For the text-containing cell, return its midpoint in [X, Y] coordinate format. 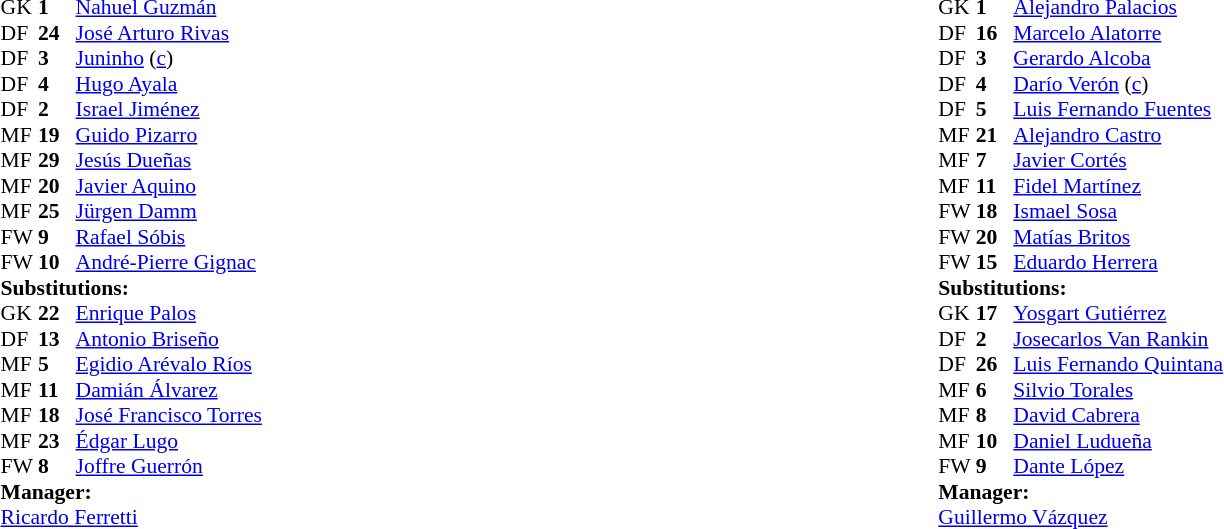
Guido Pizarro [169, 135]
Édgar Lugo [169, 441]
23 [57, 441]
13 [57, 339]
Dante López [1118, 467]
Gerardo Alcoba [1118, 59]
21 [995, 135]
David Cabrera [1118, 415]
Javier Cortés [1118, 161]
6 [995, 390]
15 [995, 263]
Eduardo Herrera [1118, 263]
Darío Verón (c) [1118, 84]
José Arturo Rivas [169, 33]
Javier Aquino [169, 186]
Antonio Briseño [169, 339]
Fidel Martínez [1118, 186]
Rafael Sóbis [169, 237]
Silvio Torales [1118, 390]
Enrique Palos [169, 313]
Luis Fernando Fuentes [1118, 109]
Daniel Ludueña [1118, 441]
17 [995, 313]
Marcelo Alatorre [1118, 33]
José Francisco Torres [169, 415]
Matías Britos [1118, 237]
Egidio Arévalo Ríos [169, 365]
Yosgart Gutiérrez [1118, 313]
29 [57, 161]
Jürgen Damm [169, 211]
7 [995, 161]
Damián Álvarez [169, 390]
Juninho (c) [169, 59]
Israel Jiménez [169, 109]
Hugo Ayala [169, 84]
24 [57, 33]
Joffre Guerrón [169, 467]
Jesús Dueñas [169, 161]
Josecarlos Van Rankin [1118, 339]
André-Pierre Gignac [169, 263]
26 [995, 365]
19 [57, 135]
22 [57, 313]
25 [57, 211]
Ismael Sosa [1118, 211]
16 [995, 33]
Alejandro Castro [1118, 135]
Luis Fernando Quintana [1118, 365]
